Provide the (X, Y) coordinate of the cell's center where the given text is located.  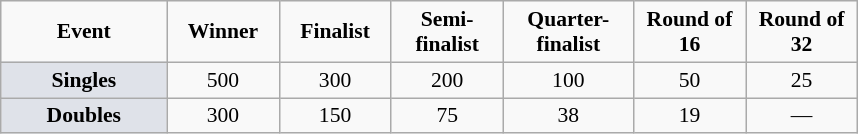
— (802, 116)
19 (689, 116)
Finalist (335, 32)
150 (335, 116)
Round of 16 (689, 32)
100 (568, 80)
Semi-finalist (447, 32)
Singles (84, 80)
Winner (223, 32)
75 (447, 116)
200 (447, 80)
50 (689, 80)
500 (223, 80)
Event (84, 32)
Quarter-finalist (568, 32)
25 (802, 80)
Round of 32 (802, 32)
Doubles (84, 116)
38 (568, 116)
